Locate the cell with the specified text and output its [X, Y] center coordinate. 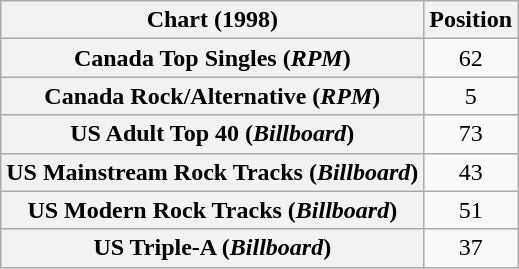
Chart (1998) [212, 20]
Position [471, 20]
US Triple-A (Billboard) [212, 248]
73 [471, 134]
51 [471, 210]
Canada Top Singles (RPM) [212, 58]
62 [471, 58]
Canada Rock/Alternative (RPM) [212, 96]
US Mainstream Rock Tracks (Billboard) [212, 172]
37 [471, 248]
5 [471, 96]
US Modern Rock Tracks (Billboard) [212, 210]
43 [471, 172]
US Adult Top 40 (Billboard) [212, 134]
